Identify which cell holds the provided text, then report its (x, y) central coordinate. 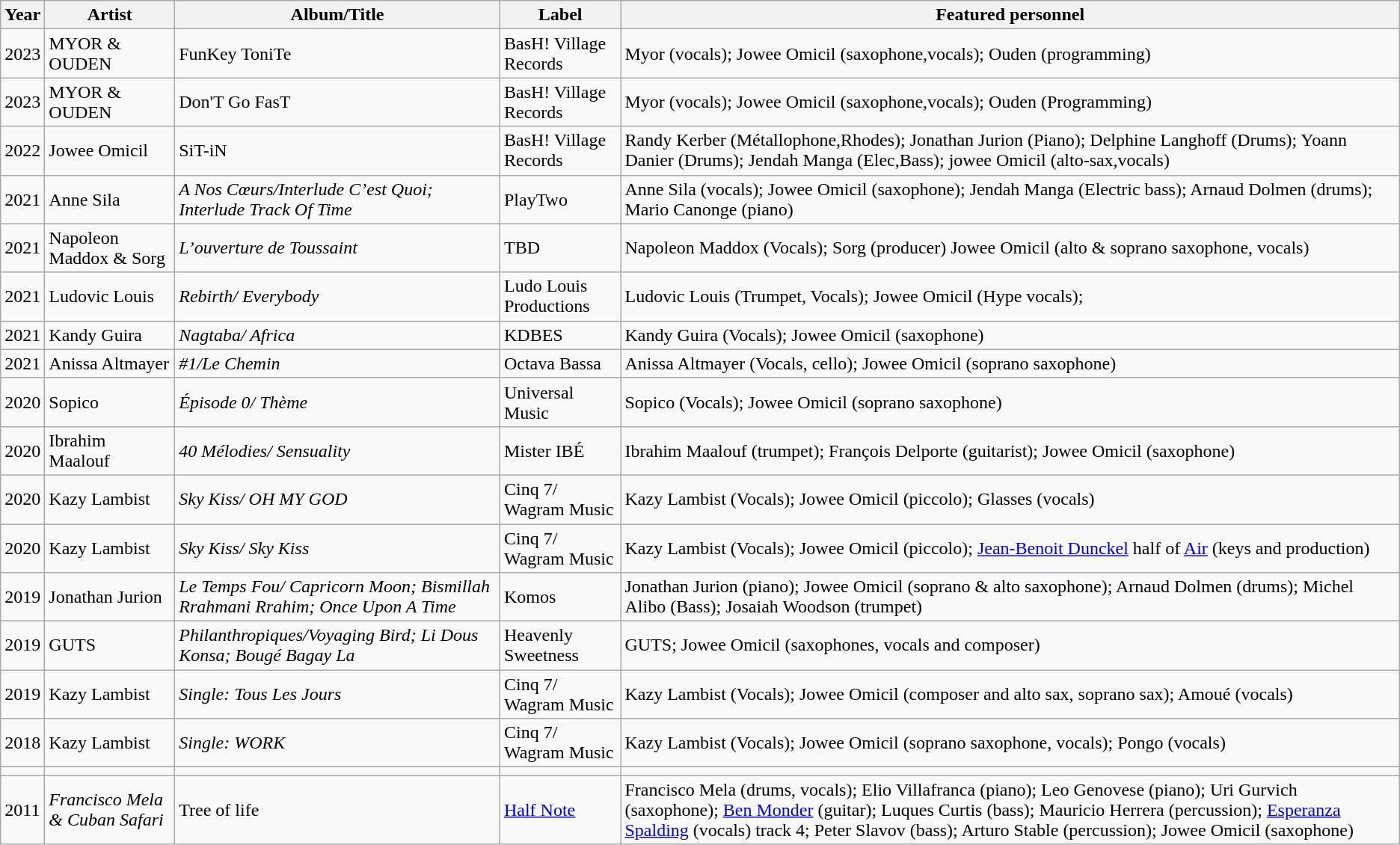
Label (560, 15)
Single: Tous Les Jours (338, 694)
Jowee Omicil (110, 151)
Myor (vocals); Jowee Omicil (saxophone,vocals); Ouden (programming) (1010, 54)
GUTS; Jowee Omicil (saxophones, vocals and composer) (1010, 646)
Universal Music (560, 402)
2011 (22, 810)
Ludo Louis Productions (560, 296)
Anissa Altmayer (110, 363)
Artist (110, 15)
Ibrahim Maalouf (trumpet); François Delporte (guitarist); Jowee Omicil (saxophone) (1010, 450)
Anne Sila (110, 199)
Album/Title (338, 15)
2022 (22, 151)
Komos (560, 597)
Francisco Mela & Cuban Safari (110, 810)
Tree of life (338, 810)
Kazy Lambist (Vocals); Jowee Omicil (soprano saxophone, vocals); Pongo (vocals) (1010, 743)
Year (22, 15)
Don'T Go FasT (338, 102)
Épisode 0/ Thème (338, 402)
Jonathan Jurion (110, 597)
Octava Bassa (560, 363)
Mister IBÉ (560, 450)
Kazy Lambist (Vocals); Jowee Omicil (piccolo); Jean-Benoit Dunckel half of Air (keys and production) (1010, 547)
Rebirth/ Everybody (338, 296)
#1/Le Chemin (338, 363)
SiT-iN (338, 151)
Anissa Altmayer (Vocals, cello); Jowee Omicil (soprano saxophone) (1010, 363)
40 Mélodies/ Sensuality (338, 450)
Napoleon Maddox & Sorg (110, 248)
Jonathan Jurion (piano); Jowee Omicil (soprano & alto saxophone); Arnaud Dolmen (drums); Michel Alibo (Bass); Josaiah Woodson (trumpet) (1010, 597)
Heavenly Sweetness (560, 646)
Half Note (560, 810)
PlayTwo (560, 199)
FunKey ToniTe (338, 54)
Single: WORK (338, 743)
A Nos Cœurs/Interlude C’est Quoi; Interlude Track Of Time (338, 199)
Sky Kiss/ Sky Kiss (338, 547)
2018 (22, 743)
Anne Sila (vocals); Jowee Omicil (saxophone); Jendah Manga (Electric bass); Arnaud Dolmen (drums); Mario Canonge (piano) (1010, 199)
Kandy Guira (Vocals); Jowee Omicil (saxophone) (1010, 335)
Kazy Lambist (Vocals); Jowee Omicil (piccolo); Glasses (vocals) (1010, 500)
Ludovic Louis (110, 296)
Kazy Lambist (Vocals); Jowee Omicil (composer and alto sax, soprano sax); Amoué (vocals) (1010, 694)
Nagtaba/ Africa (338, 335)
GUTS (110, 646)
Ibrahim Maalouf (110, 450)
L’ouverture de Toussaint (338, 248)
Sopico (110, 402)
Myor (vocals); Jowee Omicil (saxophone,vocals); Ouden (Programming) (1010, 102)
Sky Kiss/ OH MY GOD (338, 500)
Kandy Guira (110, 335)
Sopico (Vocals); Jowee Omicil (soprano saxophone) (1010, 402)
Napoleon Maddox (Vocals); Sorg (producer) Jowee Omicil (alto & soprano saxophone, vocals) (1010, 248)
Featured personnel (1010, 15)
TBD (560, 248)
Le Temps Fou/ Capricorn Moon; Bismillah Rrahmani Rrahim; Once Upon A Time (338, 597)
Philanthropiques/Voyaging Bird; Li Dous Konsa; Bougé Bagay La (338, 646)
Ludovic Louis (Trumpet, Vocals); Jowee Omicil (Hype vocals); (1010, 296)
KDBES (560, 335)
